Extract the (x, y) coordinate from the center of the cell holding the provided text.  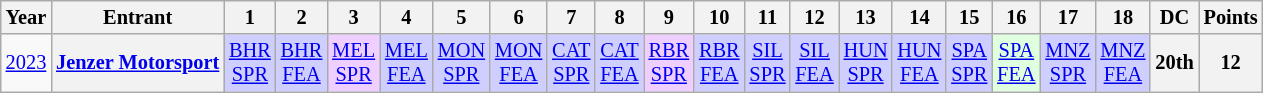
18 (1122, 17)
RBRFEA (719, 63)
MONFEA (518, 63)
SILSPR (768, 63)
CATSPR (571, 63)
14 (919, 17)
SPAFEA (1016, 63)
3 (354, 17)
MELSPR (354, 63)
11 (768, 17)
2 (302, 17)
20th (1174, 63)
MELFEA (406, 63)
2023 (26, 63)
5 (462, 17)
6 (518, 17)
MNZSPR (1068, 63)
SILFEA (814, 63)
RBRSPR (669, 63)
CATFEA (619, 63)
1 (250, 17)
Entrant (138, 17)
MNZFEA (1122, 63)
7 (571, 17)
13 (866, 17)
10 (719, 17)
MONSPR (462, 63)
16 (1016, 17)
HUNSPR (866, 63)
Jenzer Motorsport (138, 63)
Year (26, 17)
9 (669, 17)
BHRFEA (302, 63)
15 (969, 17)
BHRSPR (250, 63)
17 (1068, 17)
8 (619, 17)
SPASPR (969, 63)
DC (1174, 17)
HUNFEA (919, 63)
4 (406, 17)
Points (1231, 17)
